Scan for the cell matching the given text and deliver its [X, Y] coordinate at center. 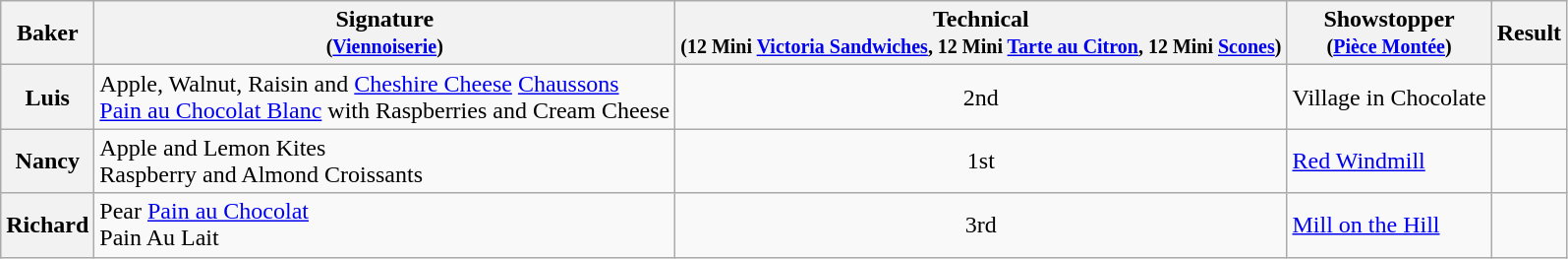
Red Windmill [1389, 162]
Baker [47, 33]
3rd [981, 225]
Apple, Walnut, Raisin and Cheshire Cheese ChaussonsPain au Chocolat Blanc with Raspberries and Cream Cheese [385, 97]
2nd [981, 97]
Village in Chocolate [1389, 97]
1st [981, 162]
Result [1529, 33]
Signature(Viennoiserie) [385, 33]
Apple and Lemon KitesRaspberry and Almond Croissants [385, 162]
Nancy [47, 162]
Pear Pain au ChocolatPain Au Lait [385, 225]
Luis [47, 97]
Richard [47, 225]
Showstopper(Pièce Montée) [1389, 33]
Technical(12 Mini Victoria Sandwiches, 12 Mini Tarte au Citron, 12 Mini Scones) [981, 33]
Mill on the Hill [1389, 225]
